Return [x, y] of the center of cell containing provided text 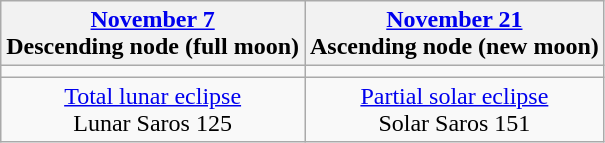
November 21Ascending node (new moon) [454, 34]
November 7Descending node (full moon) [153, 34]
Partial solar eclipseSolar Saros 151 [454, 110]
Total lunar eclipseLunar Saros 125 [153, 110]
